Locate the cell with the specified text and output its [x, y] center coordinate. 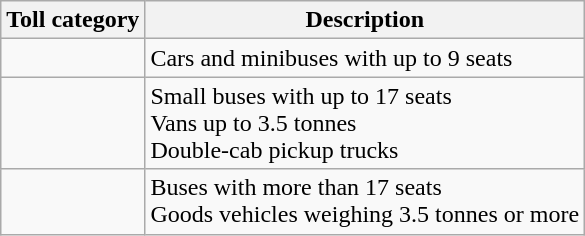
Buses with more than 17 seatsGoods vehicles weighing 3.5 tonnes or more [365, 202]
Description [365, 20]
Toll category [73, 20]
Cars and minibuses with up to 9 seats [365, 58]
Small buses with up to 17 seatsVans up to 3.5 tonnesDouble-cab pickup trucks [365, 123]
